Find where the given text appears and provide that cell's center as (X, Y) coordinate. 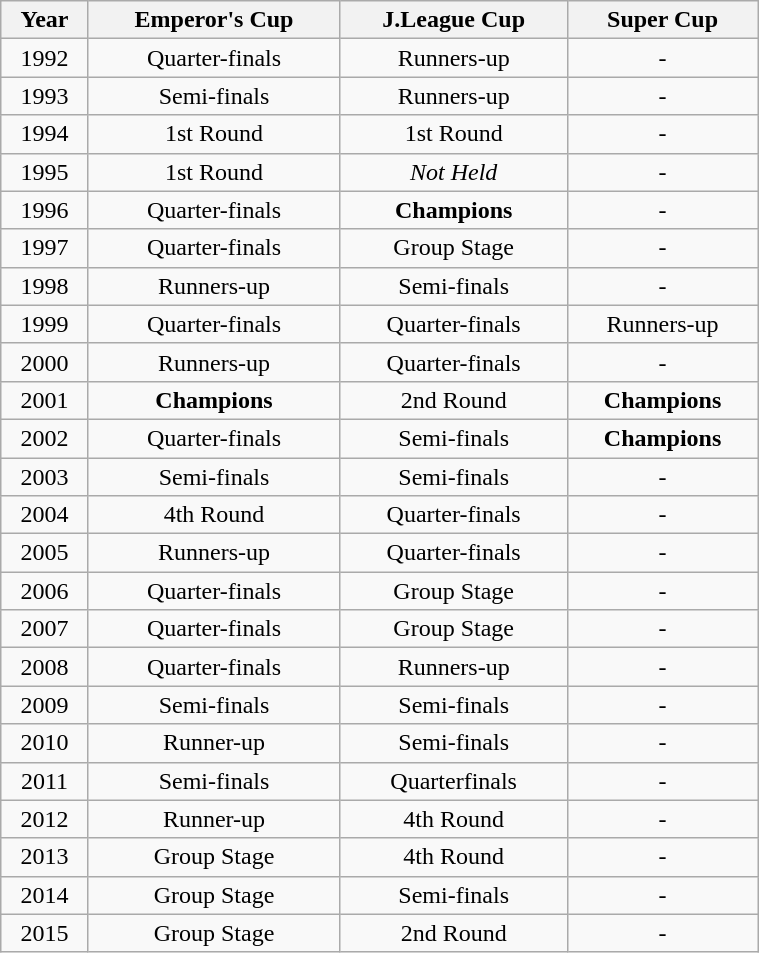
1992 (44, 58)
1994 (44, 134)
2015 (44, 933)
1999 (44, 324)
1996 (44, 210)
2012 (44, 819)
2002 (44, 438)
2005 (44, 553)
Year (44, 20)
Not Held (454, 172)
1998 (44, 286)
2011 (44, 781)
1997 (44, 248)
2004 (44, 515)
2003 (44, 477)
2009 (44, 705)
2007 (44, 629)
2014 (44, 895)
1995 (44, 172)
2000 (44, 362)
1993 (44, 96)
Quarterfinals (454, 781)
2001 (44, 400)
Emperor's Cup (214, 20)
2006 (44, 591)
2013 (44, 857)
2008 (44, 667)
J.League Cup (454, 20)
Super Cup (662, 20)
2010 (44, 743)
